Return the (x, y) coordinate for the center point of the cell that contains the specified text.  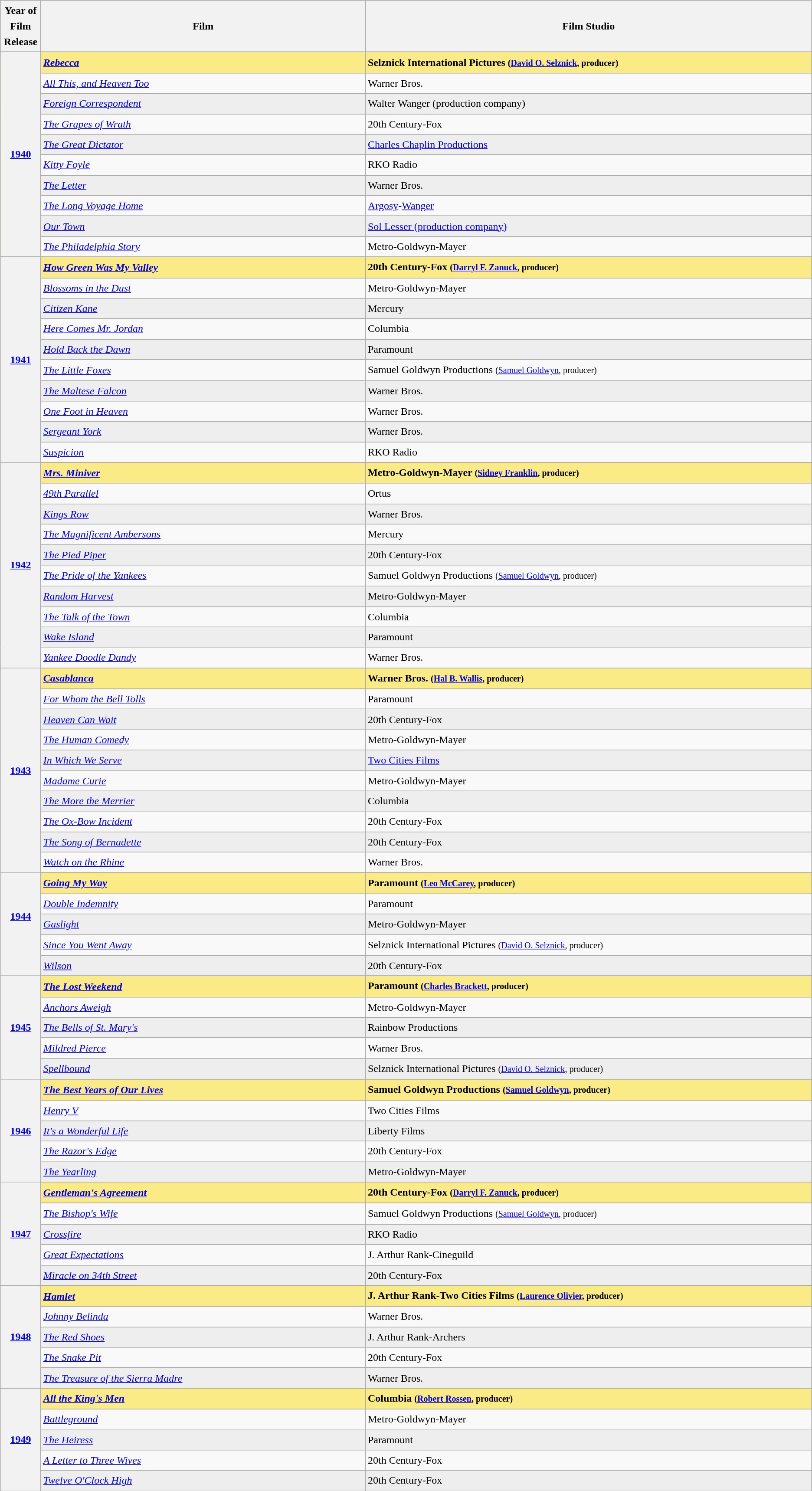
The Yearling (203, 1172)
Twelve O'Clock High (203, 1481)
In Which We Serve (203, 760)
Rebecca (203, 62)
The Pied Piper (203, 554)
The Philadelphia Story (203, 246)
The Song of Bernadette (203, 842)
1949 (21, 1439)
Battleground (203, 1419)
1948 (21, 1337)
Hamlet (203, 1296)
Since You Went Away (203, 945)
Kitty Foyle (203, 165)
Miracle on 34th Street (203, 1275)
1940 (21, 154)
The Great Dictator (203, 145)
It's a Wonderful Life (203, 1131)
Ortus (588, 494)
Henry V (203, 1111)
1947 (21, 1234)
Watch on the Rhine (203, 862)
Heaven Can Wait (203, 719)
The Red Shoes (203, 1337)
The Best Years of Our Lives (203, 1090)
Gentleman's Agreement (203, 1193)
Hold Back the Dawn (203, 350)
The Treasure of the Sierra Madre (203, 1378)
Rainbow Productions (588, 1027)
Wake Island (203, 637)
Kings Row (203, 514)
1944 (21, 924)
Film (203, 26)
Charles Chaplin Productions (588, 145)
The Talk of the Town (203, 617)
J. Arthur Rank-Archers (588, 1337)
The Heiress (203, 1440)
The Razor's Edge (203, 1151)
The Lost Weekend (203, 986)
Gaslight (203, 924)
One Foot in Heaven (203, 411)
Liberty Films (588, 1131)
Argosy-Wanger (588, 206)
Paramount (Leo McCarey, producer) (588, 883)
Madame Curie (203, 781)
1946 (21, 1131)
Anchors Aweigh (203, 1007)
The Magnificent Ambersons (203, 534)
Double Indemnity (203, 904)
Blossoms in the Dust (203, 288)
Paramount (Charles Brackett, producer) (588, 986)
Random Harvest (203, 596)
Mildred Pierce (203, 1048)
Johnny Belinda (203, 1317)
The Grapes of Wrath (203, 124)
Foreign Correspondent (203, 103)
Wilson (203, 966)
49th Parallel (203, 494)
1945 (21, 1028)
J. Arthur Rank-Cineguild (588, 1255)
Great Expectations (203, 1255)
The Bells of St. Mary's (203, 1027)
Our Town (203, 226)
1943 (21, 770)
Crossfire (203, 1235)
Columbia (Robert Rossen, producer) (588, 1399)
Sol Lesser (production company) (588, 226)
Suspicion (203, 452)
Warner Bros. (Hal B. Wallis, producer) (588, 678)
Here Comes Mr. Jordan (203, 329)
A Letter to Three Wives (203, 1460)
Casablanca (203, 678)
For Whom the Bell Tolls (203, 699)
All the King's Men (203, 1399)
Walter Wanger (production company) (588, 103)
1942 (21, 565)
The Maltese Falcon (203, 390)
1941 (21, 360)
Year of Film Release (21, 26)
All This, and Heaven Too (203, 83)
Mrs. Miniver (203, 473)
The Letter (203, 186)
The Snake Pit (203, 1358)
Going My Way (203, 883)
The Ox-Bow Incident (203, 822)
Sergeant York (203, 431)
Film Studio (588, 26)
The Bishop's Wife (203, 1214)
The Pride of the Yankees (203, 575)
The More the Merrier (203, 801)
Yankee Doodle Dandy (203, 658)
The Human Comedy (203, 740)
The Little Foxes (203, 370)
J. Arthur Rank-Two Cities Films (Laurence Olivier, producer) (588, 1296)
Citizen Kane (203, 309)
How Green Was My Valley (203, 267)
The Long Voyage Home (203, 206)
Spellbound (203, 1069)
Metro-Goldwyn-Mayer (Sidney Franklin, producer) (588, 473)
